Provide the (X, Y) coordinate of the cell's center where the given text is located.  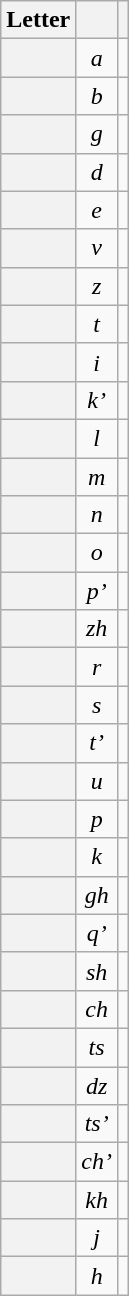
gh (97, 895)
v (97, 248)
kh (97, 1200)
t (97, 324)
g (97, 134)
k’ (97, 400)
zh (97, 629)
Letter (38, 20)
ch’ (97, 1162)
b (97, 96)
sh (97, 971)
n (97, 515)
s (97, 705)
h (97, 1276)
r (97, 667)
t’ (97, 743)
dz (97, 1085)
l (97, 438)
ts’ (97, 1124)
ts (97, 1047)
p (97, 819)
u (97, 781)
a (97, 58)
e (97, 210)
o (97, 553)
q’ (97, 933)
i (97, 362)
z (97, 286)
p’ (97, 591)
m (97, 477)
j (97, 1238)
k (97, 857)
d (97, 172)
ch (97, 1009)
